Search for the cell housing the specified text and yield its [X, Y] center coordinate. 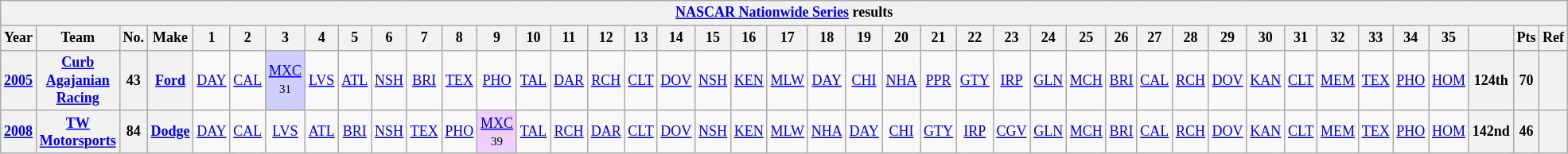
29 [1228, 38]
142nd [1491, 132]
CGV [1012, 132]
70 [1526, 80]
Make [170, 38]
13 [641, 38]
19 [864, 38]
30 [1266, 38]
Ford [170, 80]
Ref [1554, 38]
Team [78, 38]
TW Motorsports [78, 132]
28 [1191, 38]
Year [19, 38]
84 [134, 132]
1 [212, 38]
Pts [1526, 38]
18 [827, 38]
4 [321, 38]
17 [788, 38]
22 [975, 38]
Curb Agajanian Racing [78, 80]
20 [901, 38]
43 [134, 80]
15 [713, 38]
21 [939, 38]
9 [497, 38]
Dodge [170, 132]
14 [676, 38]
46 [1526, 132]
2 [248, 38]
34 [1411, 38]
2005 [19, 80]
27 [1155, 38]
5 [355, 38]
MXC31 [286, 80]
12 [606, 38]
124th [1491, 80]
33 [1375, 38]
PPR [939, 80]
MXC39 [497, 132]
6 [390, 38]
10 [533, 38]
11 [570, 38]
23 [1012, 38]
3 [286, 38]
8 [460, 38]
32 [1338, 38]
NASCAR Nationwide Series results [784, 13]
No. [134, 38]
7 [424, 38]
2008 [19, 132]
35 [1449, 38]
25 [1087, 38]
31 [1301, 38]
16 [749, 38]
24 [1049, 38]
26 [1122, 38]
